Search for the cell housing the specified text and yield its (X, Y) center coordinate. 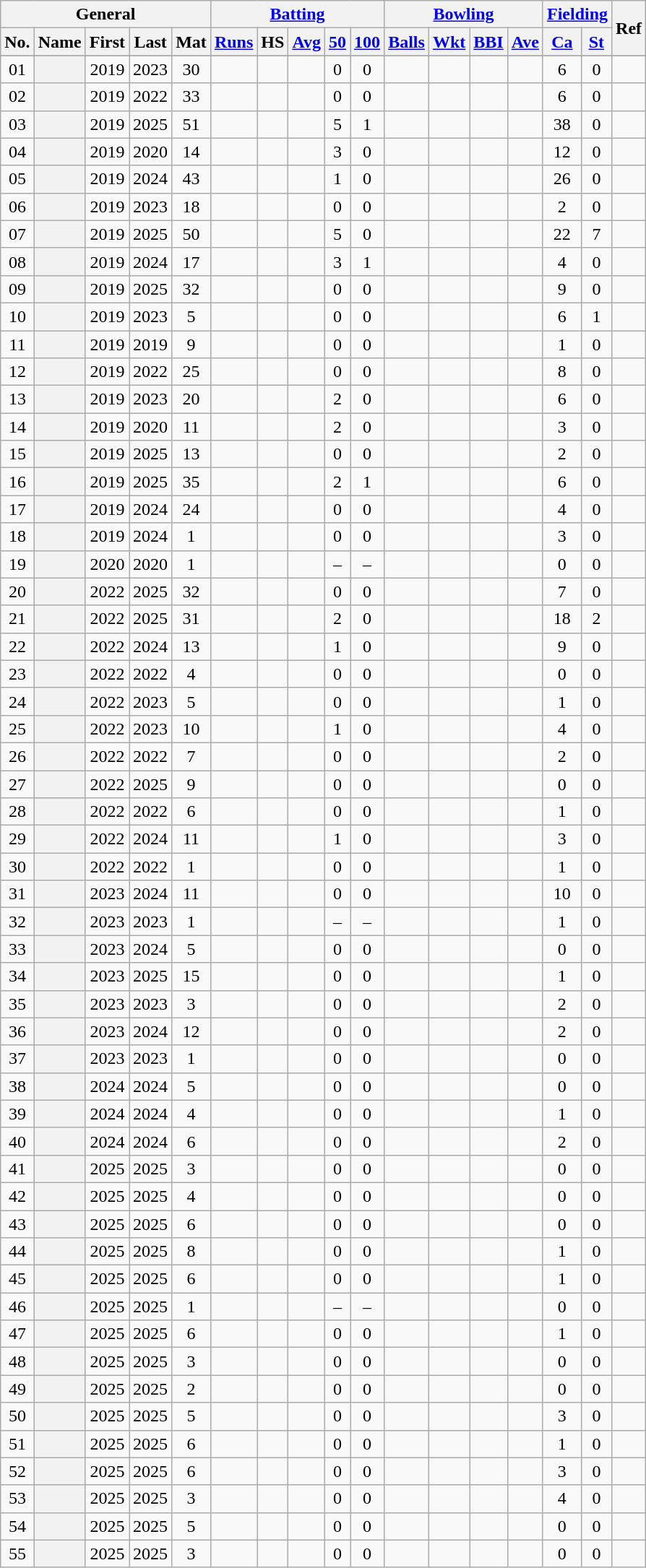
29 (17, 839)
45 (17, 1279)
BBI (488, 42)
HS (273, 42)
100 (367, 42)
16 (17, 482)
06 (17, 207)
No. (17, 42)
03 (17, 124)
44 (17, 1252)
09 (17, 289)
23 (17, 674)
28 (17, 812)
52 (17, 1471)
36 (17, 1031)
05 (17, 179)
54 (17, 1526)
Mat (191, 42)
Balls (407, 42)
04 (17, 152)
Ca (562, 42)
Ave (525, 42)
Bowling (464, 14)
Ref (629, 28)
02 (17, 97)
Runs (233, 42)
Fielding (577, 14)
Wkt (449, 42)
St (596, 42)
01 (17, 69)
08 (17, 261)
55 (17, 1554)
47 (17, 1334)
48 (17, 1361)
40 (17, 1141)
21 (17, 619)
27 (17, 784)
First (107, 42)
Avg (306, 42)
39 (17, 1114)
Name (59, 42)
49 (17, 1389)
41 (17, 1169)
37 (17, 1059)
53 (17, 1499)
19 (17, 564)
Last (150, 42)
42 (17, 1196)
46 (17, 1307)
34 (17, 976)
Batting (297, 14)
07 (17, 234)
General (105, 14)
